Output the (X, Y) coordinate of the center of the cell containing the given text.  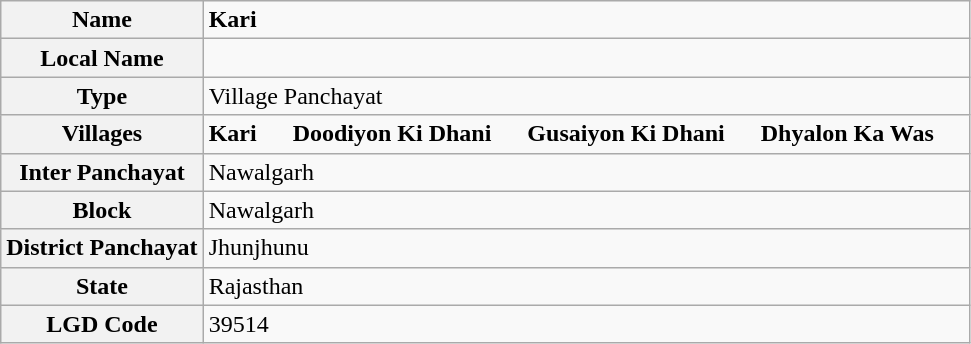
Block (102, 210)
Type (102, 96)
Villages (102, 134)
Inter Panchayat (102, 172)
Rajasthan (586, 286)
Local Name (102, 58)
39514 (586, 324)
Kari Doodiyon Ki Dhani Gusaiyon Ki Dhani Dhyalon Ka Was (586, 134)
Name (102, 20)
Kari (586, 20)
District Panchayat (102, 248)
Jhunjhunu (586, 248)
LGD Code (102, 324)
State (102, 286)
Village Panchayat (586, 96)
